Pinpoint the cell where the given text exists, returning its (X, Y) midpoint coordinate. 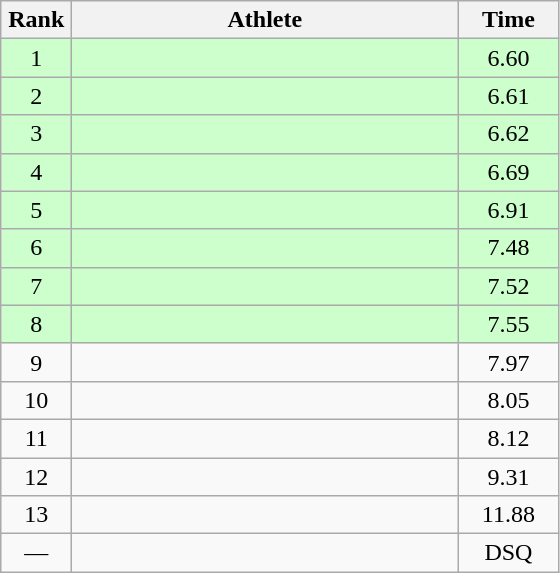
8.12 (508, 438)
7 (36, 286)
7.48 (508, 248)
9 (36, 362)
6.60 (508, 58)
Rank (36, 20)
4 (36, 172)
10 (36, 400)
8.05 (508, 400)
5 (36, 210)
11.88 (508, 515)
13 (36, 515)
— (36, 553)
6.69 (508, 172)
7.52 (508, 286)
6.91 (508, 210)
Time (508, 20)
1 (36, 58)
7.55 (508, 324)
7.97 (508, 362)
6 (36, 248)
11 (36, 438)
8 (36, 324)
6.62 (508, 134)
DSQ (508, 553)
Athlete (265, 20)
3 (36, 134)
9.31 (508, 477)
2 (36, 96)
12 (36, 477)
6.61 (508, 96)
